Detect which cell encompasses the target text, then output its [x, y] center coordinate. 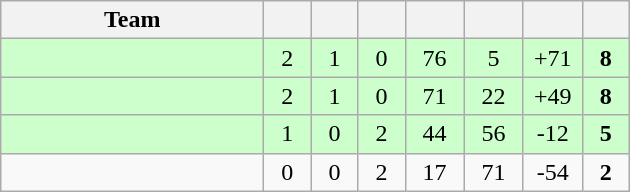
+49 [552, 96]
56 [494, 134]
17 [434, 172]
Team [132, 20]
+71 [552, 58]
76 [434, 58]
22 [494, 96]
44 [434, 134]
-54 [552, 172]
-12 [552, 134]
